Search for the cell housing the specified text and yield its (X, Y) center coordinate. 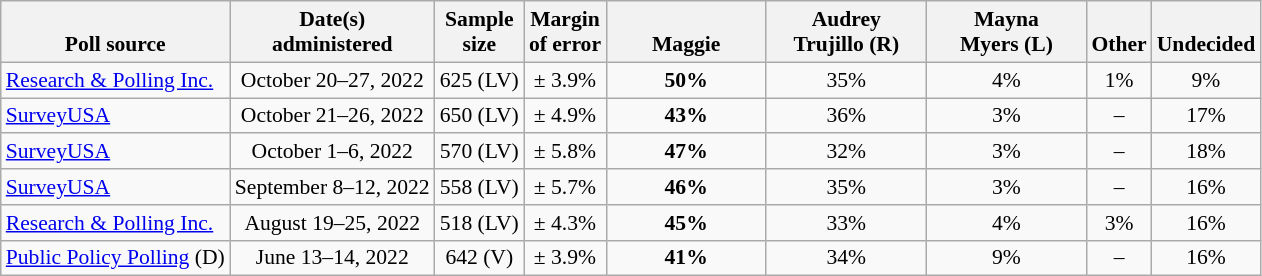
Samplesize (480, 32)
1% (1118, 80)
18% (1206, 152)
33% (846, 223)
642 (V) (480, 258)
50% (686, 80)
AudreyTrujillo (R) (846, 32)
46% (686, 187)
Maggie (686, 32)
± 4.9% (565, 116)
45% (686, 223)
570 (LV) (480, 152)
September 8–12, 2022 (332, 187)
34% (846, 258)
47% (686, 152)
558 (LV) (480, 187)
October 1–6, 2022 (332, 152)
Marginof error (565, 32)
± 5.8% (565, 152)
650 (LV) (480, 116)
October 20–27, 2022 (332, 80)
Public Policy Polling (D) (116, 258)
± 4.3% (565, 223)
32% (846, 152)
36% (846, 116)
June 13–14, 2022 (332, 258)
± 5.7% (565, 187)
Date(s)administered (332, 32)
17% (1206, 116)
October 21–26, 2022 (332, 116)
August 19–25, 2022 (332, 223)
MaynaMyers (L) (1006, 32)
Poll source (116, 32)
518 (LV) (480, 223)
Undecided (1206, 32)
Other (1118, 32)
43% (686, 116)
625 (LV) (480, 80)
41% (686, 258)
